Provide the [x, y] coordinate of the cell's center where the given text is located.  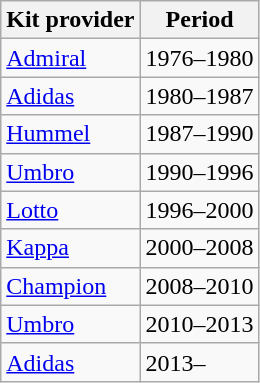
2008–2010 [200, 286]
1987–1990 [200, 134]
2000–2008 [200, 248]
Kappa [70, 248]
1976–1980 [200, 58]
Lotto [70, 210]
Kit provider [70, 20]
2010–2013 [200, 324]
Champion [70, 286]
1990–1996 [200, 172]
Admiral [70, 58]
Period [200, 20]
1996–2000 [200, 210]
1980–1987 [200, 96]
2013– [200, 362]
Hummel [70, 134]
